Find where the given text appears and provide that cell's center as (X, Y) coordinate. 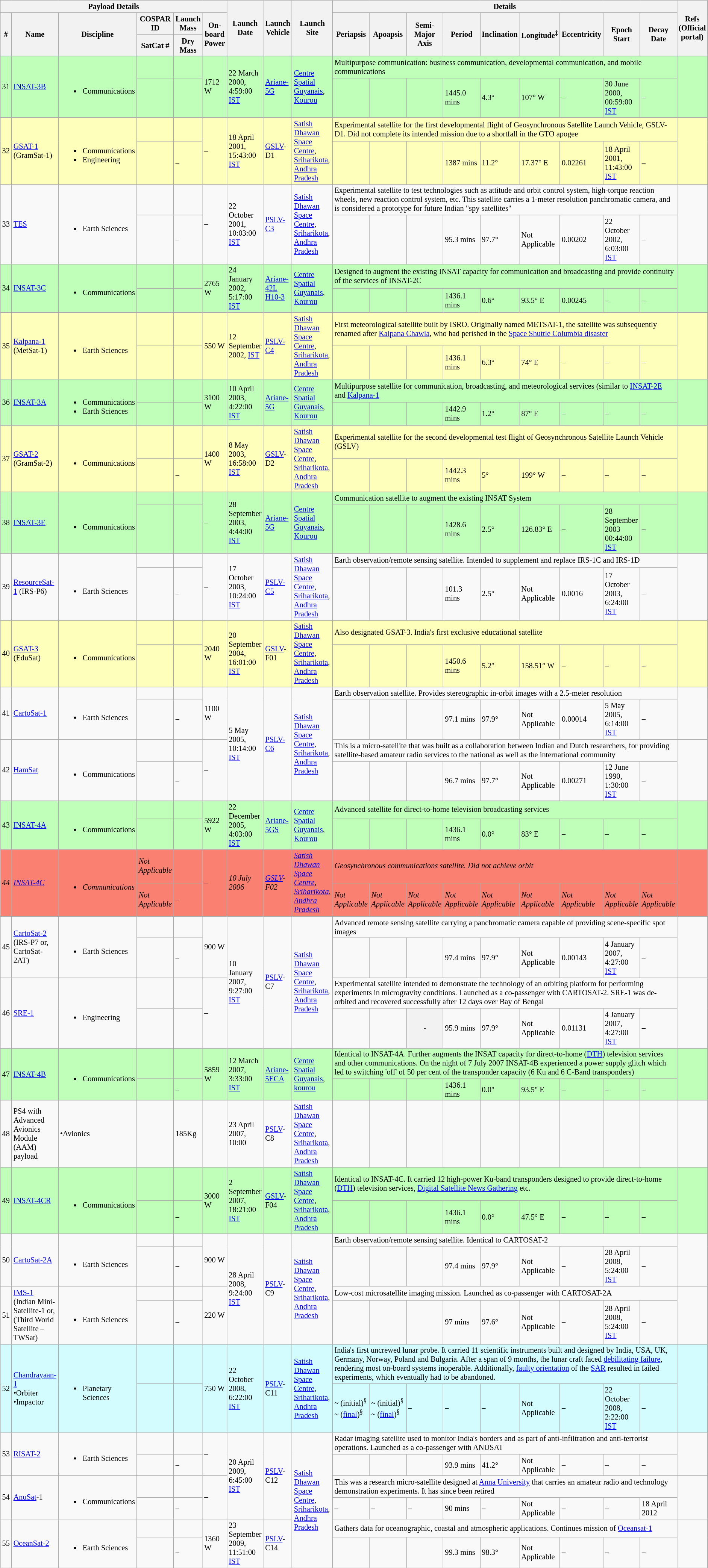
Launch Site (312, 28)
INSAT-4B (35, 1074)
17 October 2003, 6:24:00 IST (622, 594)
12 March 2007, 3:33:00 IST (245, 1074)
•Avionics (98, 1134)
Earth observation satellite. Provides stereographic in-orbit images with a 2.5-meter resolution (505, 693)
97.6° (500, 1322)
0.00202 (581, 239)
185Kg (188, 1134)
87° E (540, 413)
22 March 2000, 4:59:00 IST (245, 86)
Earth observation/remote sensing satellite. Identical to CARTOSAT-2 (505, 1240)
550 W (214, 346)
38 (6, 522)
Semi-Major Axis (425, 35)
Refs(Officialportal) (692, 28)
Engineering (98, 1013)
0.00014 (581, 719)
12 September 2002, IST (245, 346)
Ariane-42L H10-3 (277, 288)
46 (6, 1013)
6.3° (500, 362)
Discipline (98, 35)
28 April 2008, 9:24:00 IST (245, 1289)
96.7 mins (462, 781)
49 (6, 1200)
Payload Details (114, 6)
97 mins (462, 1322)
23 September 2009, 11:51:00 IST (245, 1544)
GSLV-D2 (277, 459)
Also designated GSAT-3. India's first exclusive educational satellite (505, 632)
10 July 2006 (245, 883)
97.1 mins (462, 719)
18 April 2001, 11:43:00 IST (622, 162)
126.83° E (540, 529)
50 (6, 1260)
53 (6, 1454)
22 October 2008, 2:22:00 IST (622, 1408)
Chandrayaan-1•Orbiter •Impactor (35, 1388)
74° E (540, 362)
Name (35, 35)
INSAT-3A (35, 402)
GSLV-F02 (277, 883)
40 (6, 654)
24 January 2002, 5:17:00 IST (245, 288)
PSLV-C5 (277, 587)
ResourceSat-1 (IRS-P6) (35, 587)
0.02261 (581, 162)
Low-cost microsatellite imaging mission. Launched as co-passenger with CARTOSAT-2A (505, 1293)
PSLV-C8 (277, 1134)
Longitude‡ (540, 35)
Advanced satellite for direct-to-home television broadcasting services (505, 810)
18 April 2012 (658, 1508)
1387 mins (462, 162)
22 October 2008, 6:22:00 IST (245, 1388)
Period (462, 35)
Gathers data for oceanographic, coastal and atmospheric applications. Continues mission of Oceansat-1 (505, 1528)
CartoSat-2A (35, 1260)
PSLV-C11 (277, 1388)
Multipurpose satellite for communication, broadcasting, and meteorological services (similar to INSAT-2E and Kalpana-1 (505, 391)
GSAT-1 (GramSat-1) (35, 151)
0.01131 (581, 1028)
158.51° W (540, 666)
23 April 2007,10:00 (245, 1134)
Geosynchronous communications satellite. Did not achieve orbit (505, 866)
0.6° (500, 300)
Decay Date (658, 35)
1450.6 mins (462, 666)
1442.3 mins (462, 475)
INSAT-3C (35, 288)
INSAT-4A (35, 825)
CartoSat-2(IRS-P7 or, CartoSat-2AT) (35, 947)
1712 W (214, 86)
107° W (540, 98)
0.00245 (581, 300)
1.2° (500, 413)
39 (6, 587)
11.2° (500, 162)
Ariane-5GS (277, 825)
PSLV-C7 (277, 982)
SRE-1 (35, 1013)
17 October 2003, 10:24:00 IST (245, 587)
3000 W (214, 1200)
Advanced remote sensing satellite carrying a panchromatic camera capable of providing scene-specific spot images (505, 927)
Launch Date (245, 28)
22 October 2001, 10:03:00 IST (245, 224)
17.37° E (540, 162)
43 (6, 825)
34 (6, 288)
2040 W (214, 654)
5° (500, 475)
5 May 2005, 10:14:00 IST (245, 744)
GSAT-2 (GramSat-2) (35, 459)
INSAT-3E (35, 522)
PSLV-C3 (277, 224)
On-board Power (214, 35)
Details (505, 6)
COSPAR ID (155, 24)
CartoSat-1 (35, 713)
22 December 2005, 4:03:00 IST (245, 825)
0.00271 (581, 781)
# (6, 35)
32 (6, 151)
20 September 2004, 16:01:00 IST (245, 654)
22 October 2002, 6:03:00 IST (622, 239)
41 (6, 713)
PSLV-C6 (277, 744)
0.0016 (581, 594)
220 W (214, 1315)
54 (6, 1497)
95.3 mins (462, 239)
20 April 2009, 6:45:00 IST (245, 1476)
Launch Mass (188, 24)
47 (6, 1074)
28 September 2003 00:44:00 IST (622, 529)
GSLV-F01 (277, 654)
AnuSat-1 (35, 1497)
45 (6, 947)
44 (6, 883)
35 (6, 346)
98.3° (500, 1553)
Launch Vehicle (277, 28)
4.3° (500, 98)
GSLV-F04 (277, 1200)
5.2° (500, 666)
0.00143 (581, 958)
28 September 2003, 4:44:00 IST (245, 522)
95.9 mins (462, 1028)
HamSat (35, 770)
41.2° (500, 1465)
IMS-1 (Indian Mini-Satellite-1 or,(Third World Satellite – TWSat) (35, 1315)
INSAT-3B (35, 86)
42 (6, 770)
PS4 with Advanced Avionics Module (AAM) payload (35, 1134)
Kalpana-1 (MetSat-1) (35, 346)
TES (35, 224)
Designed to augment the existing INSAT capacity for communication and broadcasting and provide continuity of the services of INSAT-2C (505, 276)
Dry Mass (188, 45)
PSLV-C14 (277, 1544)
101.3 mins (462, 594)
2765 W (214, 288)
12 June 1990, 1:30:00 IST (622, 781)
GSAT-3(EduSat) (35, 654)
1445.0 mins (462, 98)
1360 W (214, 1544)
10 January 2007, 9:27:00 IST (245, 982)
Periapsis (351, 35)
Planetary Sciences (98, 1388)
PSLV-C12 (277, 1476)
5 May 2005, 6:14:00 IST (622, 719)
55 (6, 1544)
PSLV-C4 (277, 346)
199° W (540, 475)
Inclination (500, 35)
CommunicationsEngineering (98, 151)
18 April 2001, 15:43:00 IST (245, 151)
INSAT-4CR (35, 1200)
OceanSat-2 (35, 1544)
93.9 mins (462, 1465)
INSAT-4C (35, 883)
31 (6, 86)
1428.6 mins (462, 529)
33 (6, 224)
Apoapsis (388, 35)
CommunicationsEarth Sciences (98, 402)
2 September 2007, 18:21:00 IST (245, 1200)
Multipurpose communication: business communication, developmental communication, and mobile communications (505, 67)
8 May 2003, 16:58:00 IST (245, 459)
52 (6, 1388)
Epoch Start (622, 35)
48 (6, 1134)
SatCat # (155, 45)
37 (6, 459)
90 mins (462, 1508)
47.5° E (540, 1217)
- (425, 1028)
RISAT-2 (35, 1454)
36 (6, 402)
51 (6, 1315)
750 W (214, 1388)
3100 W (214, 402)
83° E (540, 834)
Ariane-5ECA (277, 1074)
Communication satellite to augment the existing INSAT System (505, 498)
30 June 2000, 00:59:00 IST (622, 98)
1442.9 mins (462, 413)
Centre Spatial Guyanais, kourou (312, 1074)
1100 W (214, 713)
GSLV-D1 (277, 151)
Experimental satellite for the second developmental test flight of Geosynchronous Satellite Launch Vehicle (GSLV) (505, 442)
5859 W (214, 1074)
5922 W (214, 825)
Eccentricity (581, 35)
1400 W (214, 459)
99.3 mins (462, 1553)
Earth observation/remote sensing satellite. Intended to supplement and replace IRS-1C and IRS-1D (505, 560)
PSLV-C9 (277, 1289)
10 April 2003, 4:22:00 IST (245, 402)
